Determine the [x, y] coordinate at the center of the cell enclosing the given text.  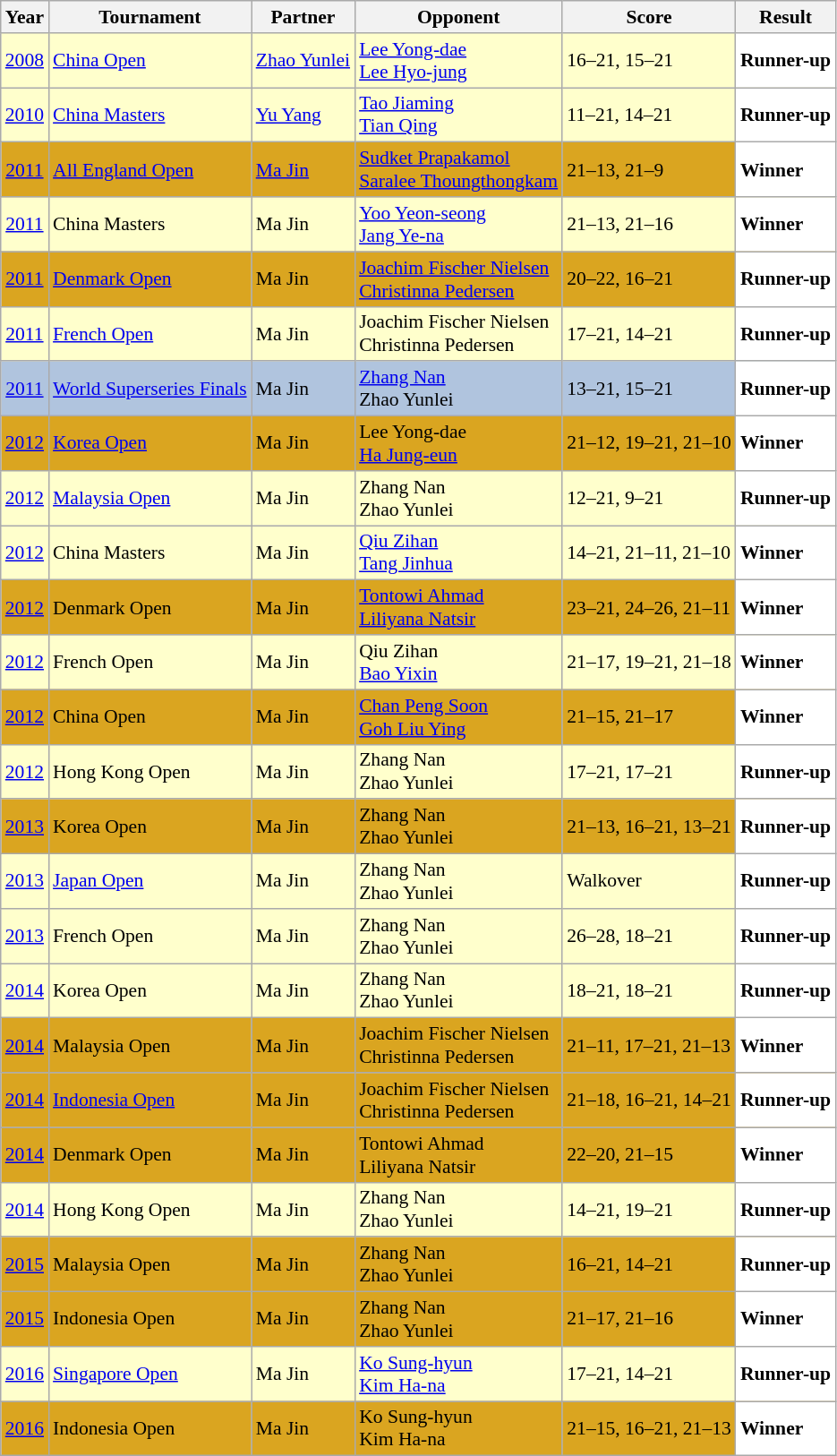
Yoo Yeon-seong Jang Ye-na [458, 224]
16–21, 15–21 [649, 61]
Opponent [458, 17]
World Superseries Finals [150, 389]
14–21, 19–21 [649, 1209]
Qiu Zihan Tang Jinhua [458, 553]
20–22, 16–21 [649, 279]
All England Open [150, 170]
Zhao Yunlei [303, 61]
Lee Yong-dae Ha Jung-eun [458, 444]
21–11, 17–21, 21–13 [649, 1046]
Tao Jiaming Tian Qing [458, 115]
21–12, 19–21, 21–10 [649, 444]
21–13, 16–21, 13–21 [649, 827]
2008 [25, 61]
18–21, 18–21 [649, 990]
21–13, 21–16 [649, 224]
21–15, 21–17 [649, 716]
23–21, 24–26, 21–11 [649, 607]
21–15, 16–21, 21–13 [649, 1429]
Lee Yong-dae Lee Hyo-jung [458, 61]
Japan Open [150, 881]
Partner [303, 17]
Sudket Prapakamol Saralee Thoungthongkam [458, 170]
14–21, 21–11, 21–10 [649, 553]
12–21, 9–21 [649, 498]
16–21, 14–21 [649, 1264]
11–21, 14–21 [649, 115]
13–21, 15–21 [649, 389]
Qiu Zihan Bao Yixin [458, 663]
Year [25, 17]
Yu Yang [303, 115]
2010 [25, 115]
21–18, 16–21, 14–21 [649, 1100]
Result [786, 17]
21–13, 21–9 [649, 170]
Singapore Open [150, 1374]
21–17, 19–21, 21–18 [649, 663]
Score [649, 17]
17–21, 17–21 [649, 772]
Chan Peng Soon Goh Liu Ying [458, 716]
21–17, 21–16 [649, 1320]
Walkover [649, 881]
Tournament [150, 17]
22–20, 21–15 [649, 1155]
26–28, 18–21 [649, 937]
